Return [x, y] of the center of cell containing provided text 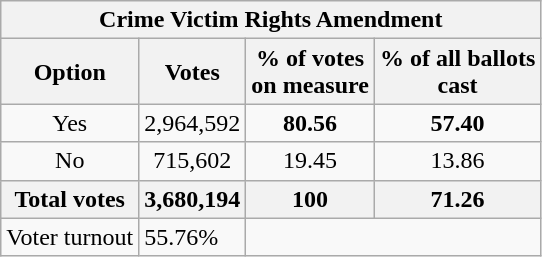
19.45 [310, 161]
Votes [192, 72]
71.26 [457, 199]
Crime Victim Rights Amendment [271, 20]
715,602 [192, 161]
13.86 [457, 161]
Yes [70, 123]
Voter turnout [70, 237]
3,680,194 [192, 199]
57.40 [457, 123]
% of voteson measure [310, 72]
80.56 [310, 123]
Option [70, 72]
100 [310, 199]
No [70, 161]
2,964,592 [192, 123]
% of all ballotscast [457, 72]
Total votes [70, 199]
55.76% [192, 237]
